Extract the [X, Y] coordinate from the center of the cell holding the provided text.  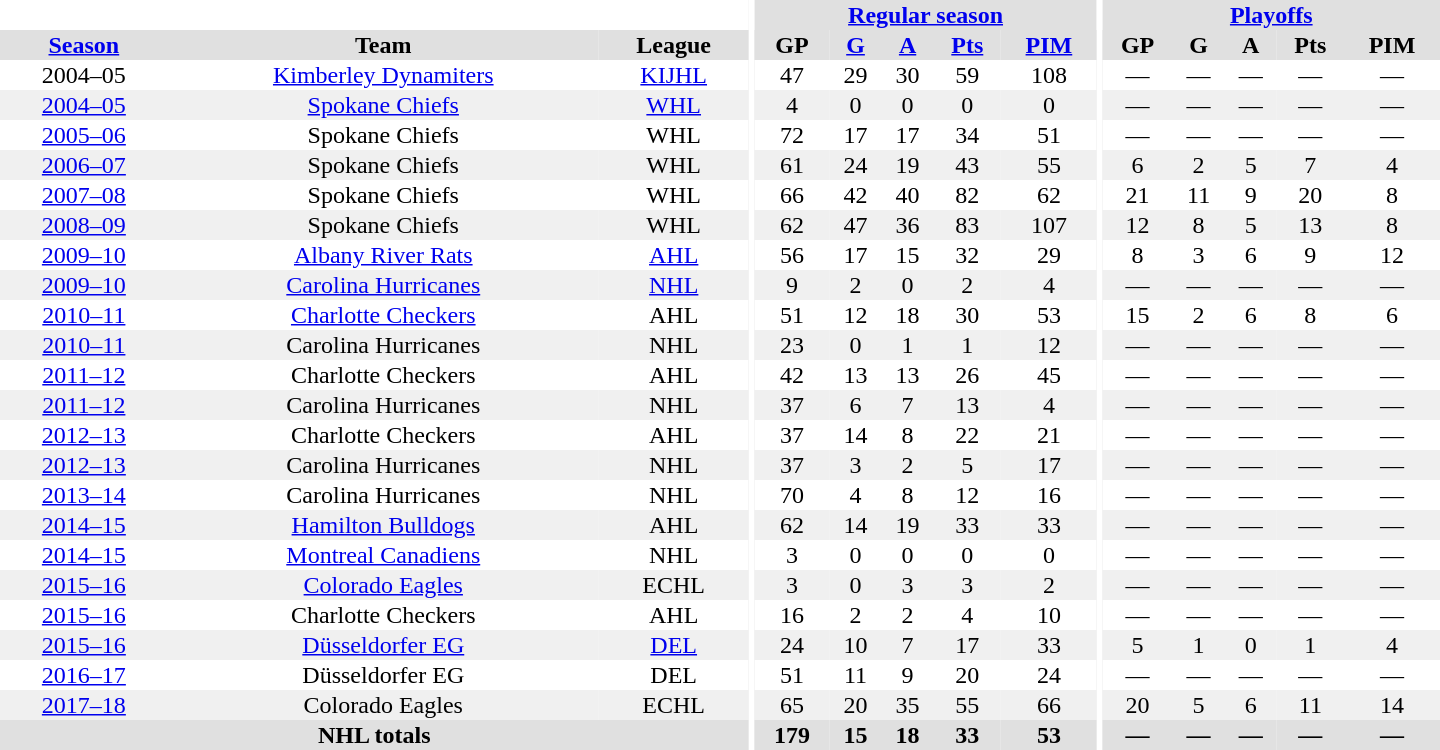
League [674, 45]
65 [792, 705]
2007–08 [84, 195]
Albany River Rats [384, 255]
43 [968, 165]
32 [968, 255]
72 [792, 135]
36 [908, 225]
23 [792, 345]
108 [1049, 75]
Team [384, 45]
KIJHL [674, 75]
Playoffs [1272, 15]
2006–07 [84, 165]
2005–06 [84, 135]
45 [1049, 375]
26 [968, 375]
Hamilton Bulldogs [384, 525]
22 [968, 435]
82 [968, 195]
34 [968, 135]
56 [792, 255]
35 [908, 705]
179 [792, 735]
2008–09 [84, 225]
Regular season [925, 15]
2016–17 [84, 675]
40 [908, 195]
2013–14 [84, 495]
107 [1049, 225]
59 [968, 75]
2017–18 [84, 705]
NHL totals [374, 735]
Kimberley Dynamiters [384, 75]
70 [792, 495]
83 [968, 225]
Season [84, 45]
Montreal Canadiens [384, 555]
61 [792, 165]
